Scan for the cell matching the given text and deliver its [x, y] coordinate at center. 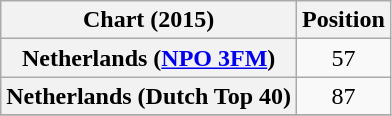
57 [344, 58]
Chart (2015) [149, 20]
Position [344, 20]
Netherlands (NPO 3FM) [149, 58]
87 [344, 96]
Netherlands (Dutch Top 40) [149, 96]
